Determine the (X, Y) coordinate at the center of the cell enclosing the given text.  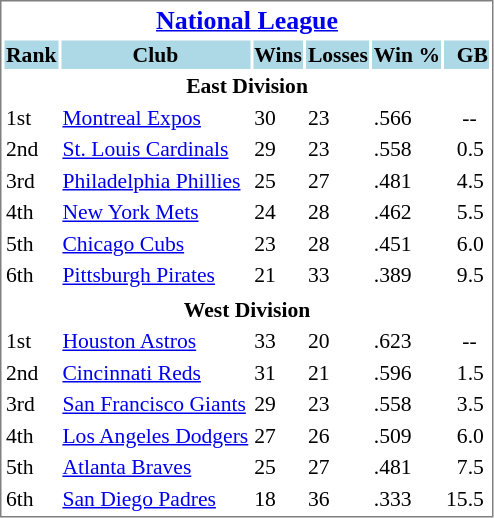
Rank (30, 54)
.596 (406, 372)
Houston Astros (156, 341)
4.5 (468, 180)
0.5 (468, 149)
Losses (338, 54)
San Diego Padres (156, 498)
.333 (406, 498)
.509 (406, 436)
St. Louis Cardinals (156, 149)
Chicago Cubs (156, 244)
5.5 (468, 212)
San Francisco Giants (156, 404)
Pittsburgh Pirates (156, 275)
1.5 (468, 372)
GB (468, 54)
Montreal Expos (156, 118)
.623 (406, 341)
.451 (406, 244)
.462 (406, 212)
Los Angeles Dodgers (156, 436)
18 (278, 498)
.566 (406, 118)
West Division (246, 310)
9.5 (468, 275)
Win % (406, 54)
National League (246, 20)
.389 (406, 275)
30 (278, 118)
Atlanta Braves (156, 467)
20 (338, 341)
31 (278, 372)
24 (278, 212)
Club (156, 54)
7.5 (468, 467)
Philadelphia Phillies (156, 180)
Cincinnati Reds (156, 372)
3.5 (468, 404)
26 (338, 436)
Wins (278, 54)
New York Mets (156, 212)
36 (338, 498)
15.5 (468, 498)
East Division (246, 86)
